Pinpoint the cell where the given text exists, returning its (X, Y) midpoint coordinate. 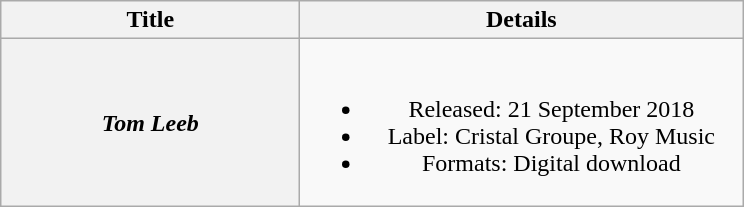
Details (522, 20)
Tom Leeb (150, 122)
Released: 21 September 2018Label: Cristal Groupe, Roy MusicFormats: Digital download (522, 122)
Title (150, 20)
